Provide the (X, Y) coordinate of the cell's center where the given text is located.  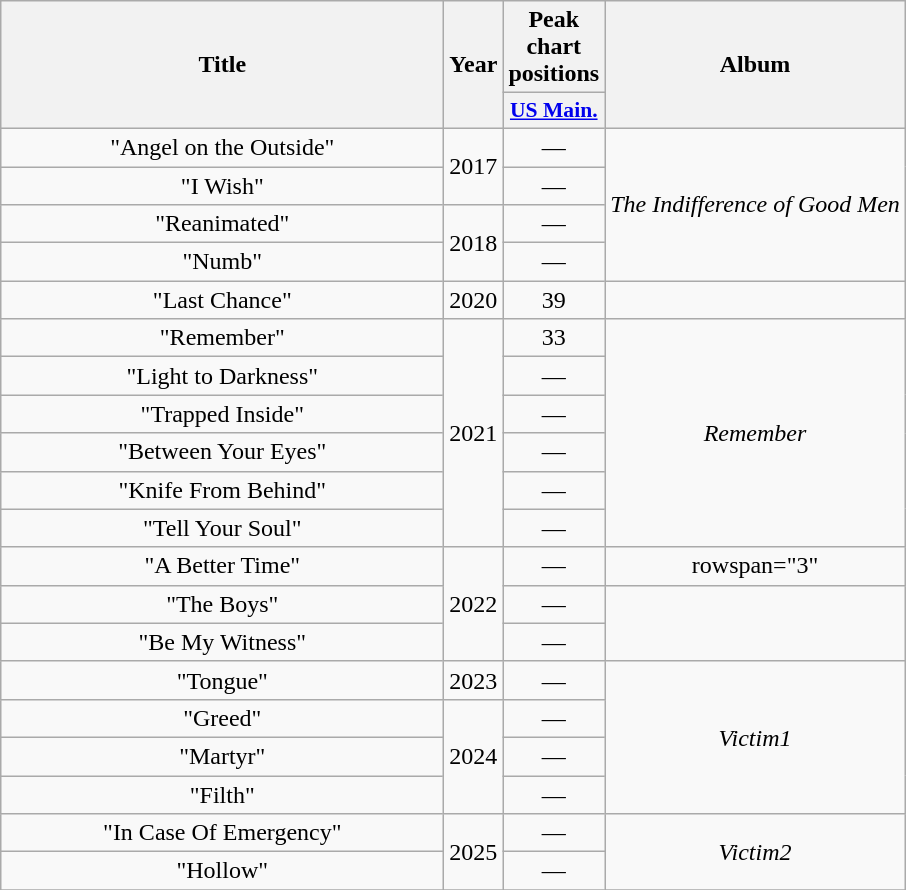
"In Case Of Emergency" (222, 833)
"Hollow" (222, 871)
"Be My Witness" (222, 642)
2017 (474, 166)
2022 (474, 604)
"Remember" (222, 338)
The Indifference of Good Men (756, 204)
"Filth" (222, 795)
39 (554, 300)
2018 (474, 243)
"Reanimated" (222, 224)
"Between Your Eyes" (222, 452)
"Tongue" (222, 680)
Title (222, 65)
Victim2 (756, 852)
"Tell Your Soul" (222, 528)
33 (554, 338)
Remember (756, 433)
"Last Chance" (222, 300)
2020 (474, 300)
"Trapped Inside" (222, 414)
"A Better Time" (222, 566)
2023 (474, 680)
Victim1 (756, 737)
"The Boys" (222, 604)
"Knife From Behind" (222, 490)
"Greed" (222, 718)
"Martyr" (222, 756)
"I Wish" (222, 185)
"Angel on the Outside" (222, 147)
2021 (474, 433)
2024 (474, 756)
rowspan="3" (756, 566)
"Light to Darkness" (222, 376)
US Main. (554, 111)
Year (474, 65)
Peak chart positions (554, 47)
Album (756, 65)
"Numb" (222, 262)
2025 (474, 852)
